Find where the given text appears and provide that cell's center as [x, y] coordinate. 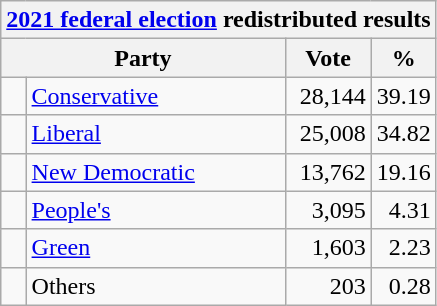
3,095 [328, 210]
19.16 [404, 172]
Party [143, 58]
People's [156, 210]
13,762 [328, 172]
4.31 [404, 210]
2021 federal election redistributed results [218, 20]
39.19 [404, 96]
2.23 [404, 248]
1,603 [328, 248]
25,008 [328, 134]
Conservative [156, 96]
34.82 [404, 134]
Others [156, 286]
203 [328, 286]
Vote [328, 58]
28,144 [328, 96]
% [404, 58]
New Democratic [156, 172]
Liberal [156, 134]
Green [156, 248]
0.28 [404, 286]
